Extract the (X, Y) coordinate from the center of the cell holding the provided text.  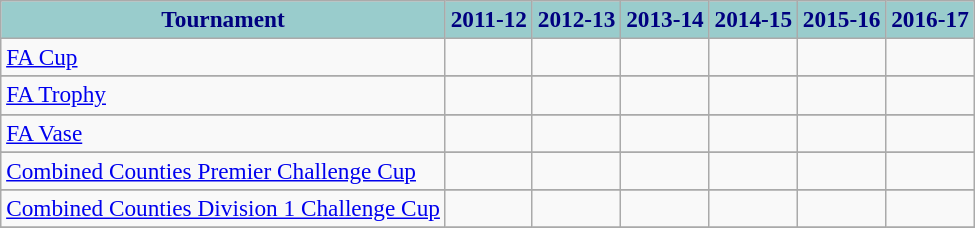
2011-12 (488, 19)
Combined Counties Premier Challenge Cup (224, 170)
2015-16 (841, 19)
FA Cup (224, 57)
2016-17 (930, 19)
2013-14 (665, 19)
2012-13 (576, 19)
2014-15 (753, 19)
FA Vase (224, 133)
Combined Counties Division 1 Challenge Cup (224, 208)
Tournament (224, 19)
FA Trophy (224, 95)
